Provide the [x, y] coordinate of the cell's center where the given text is located.  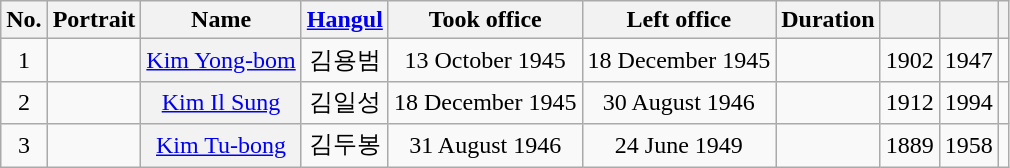
31 August 1946 [485, 146]
김일성 [344, 102]
No. [24, 20]
Kim Il Sung [221, 102]
김용범 [344, 60]
2 [24, 102]
Portrait [94, 20]
Kim Yong-bom [221, 60]
1912 [910, 102]
Took office [485, 20]
30 August 1946 [679, 102]
24 June 1949 [679, 146]
Duration [828, 20]
1889 [910, 146]
13 October 1945 [485, 60]
1994 [968, 102]
Kim Tu-bong [221, 146]
1958 [968, 146]
3 [24, 146]
Hangul [344, 20]
Left office [679, 20]
Name [221, 20]
1 [24, 60]
김두봉 [344, 146]
1902 [910, 60]
1947 [968, 60]
